Extract the [X, Y] coordinate from the center of the cell holding the provided text.  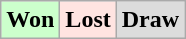
Draw [150, 20]
Lost [88, 20]
Won [30, 20]
